From the cell containing the given text, extract its center point as [X, Y] coordinate. 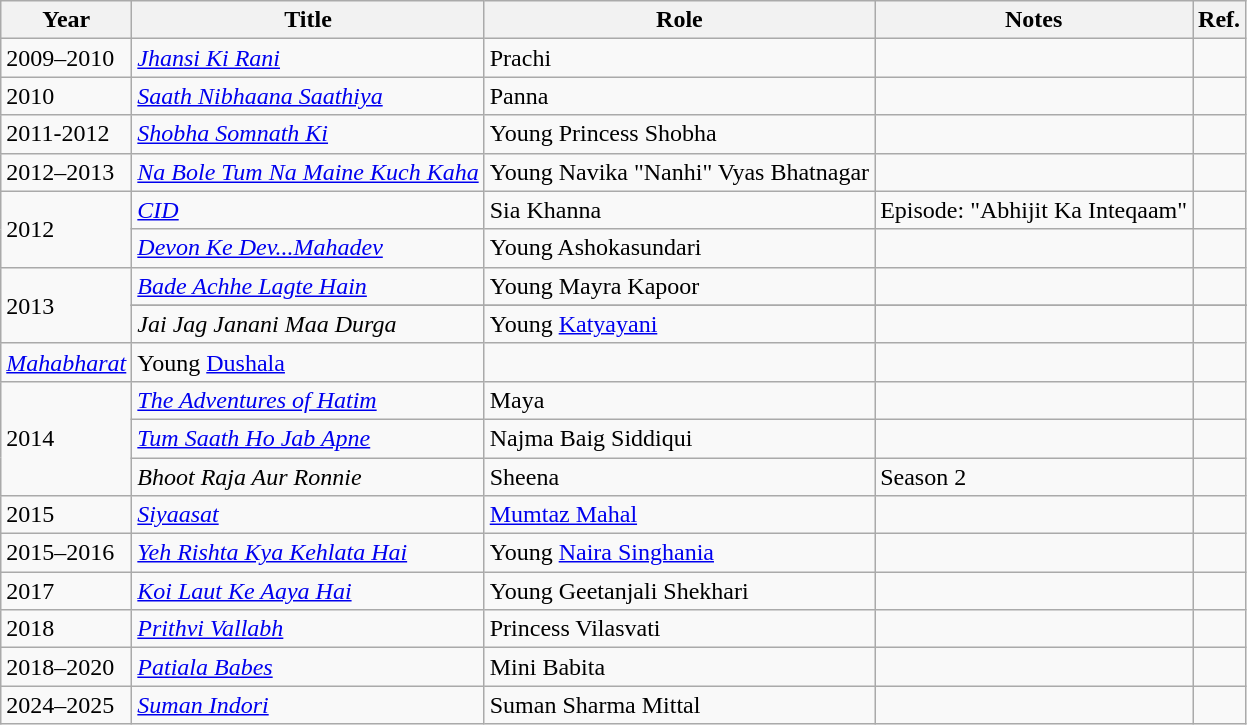
2018 [66, 629]
Notes [1034, 20]
Mahabharat [66, 362]
Saath Nibhaana Saathiya [308, 96]
The Adventures of Hatim [308, 400]
Yeh Rishta Kya Kehlata Hai [308, 553]
2011-2012 [66, 134]
Devon Ke Dev...Mahadev [308, 248]
Na Bole Tum Na Maine Kuch Kaha [308, 172]
Koi Laut Ke Aaya Hai [308, 591]
Young Naira Singhania [679, 553]
Bade Achhe Lagte Hain [308, 286]
Mumtaz Mahal [679, 515]
CID [308, 210]
Young Geetanjali Shekhari [679, 591]
2015–2016 [66, 553]
Ref. [1220, 20]
2017 [66, 591]
Shobha Somnath Ki [308, 134]
Year [66, 20]
Jhansi Ki Rani [308, 58]
Mini Babita [679, 667]
Young Ashokasundari [679, 248]
Siyaasat [308, 515]
2009–2010 [66, 58]
Episode: "Abhijit Ka Inteqaam" [1034, 210]
Suman Sharma Mittal [679, 705]
2012 [66, 229]
2018–2020 [66, 667]
Jai Jag Janani Maa Durga [308, 324]
Princess Vilasvati [679, 629]
Season 2 [1034, 477]
Najma Baig Siddiqui [679, 438]
Panna [679, 96]
2014 [66, 438]
2024–2025 [66, 705]
Suman Indori [308, 705]
Young Katyayani [679, 324]
Title [308, 20]
2015 [66, 515]
Patiala Babes [308, 667]
Young Mayra Kapoor [679, 286]
Tum Saath Ho Jab Apne [308, 438]
Young Navika "Nanhi" Vyas Bhatnagar [679, 172]
Role [679, 20]
Young Princess Shobha [679, 134]
Young Dushala [308, 362]
Prachi [679, 58]
Prithvi Vallabh [308, 629]
2012–2013 [66, 172]
Maya [679, 400]
2010 [66, 96]
2013 [66, 305]
Sheena [679, 477]
Bhoot Raja Aur Ronnie [308, 477]
Sia Khanna [679, 210]
